For the text-containing cell, return its midpoint in [x, y] coordinate format. 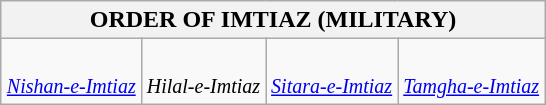
Hilal-e-Imtiaz [203, 72]
Sitara-e-Imtiaz [332, 72]
Nishan-e-Imtiaz [71, 72]
ORDER OF IMTIAZ (MILITARY) [272, 20]
Tamgha-e-Imtiaz [472, 72]
